Identify which cell holds the provided text, then report its (x, y) central coordinate. 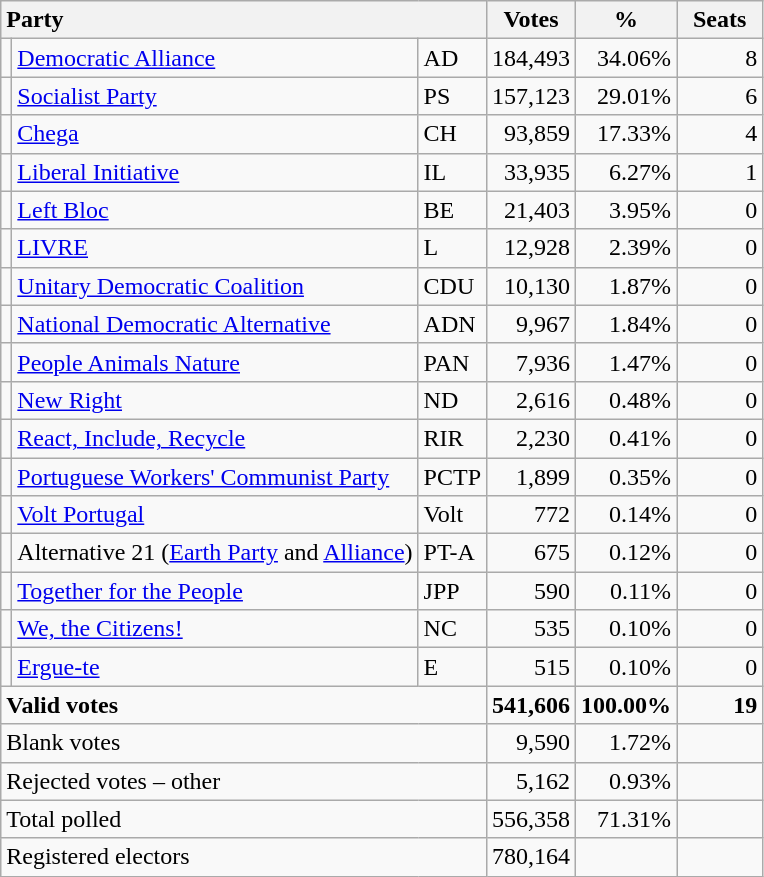
CDU (452, 286)
772 (532, 515)
2.39% (626, 248)
Total polled (244, 819)
1 (720, 172)
National Democratic Alternative (215, 324)
People Animals Nature (215, 362)
17.33% (626, 134)
6.27% (626, 172)
L (452, 248)
New Right (215, 400)
AD (452, 58)
PAN (452, 362)
8 (720, 58)
Chega (215, 134)
JPP (452, 591)
184,493 (532, 58)
1.84% (626, 324)
3.95% (626, 210)
9,590 (532, 743)
Ergue-te (215, 667)
34.06% (626, 58)
21,403 (532, 210)
Votes (532, 20)
0.35% (626, 477)
1.47% (626, 362)
12,928 (532, 248)
Unitary Democratic Coalition (215, 286)
675 (532, 553)
1.87% (626, 286)
PCTP (452, 477)
Blank votes (244, 743)
541,606 (532, 705)
4 (720, 134)
Socialist Party (215, 96)
We, the Citizens! (215, 629)
IL (452, 172)
515 (532, 667)
Rejected votes – other (244, 781)
780,164 (532, 857)
100.00% (626, 705)
9,967 (532, 324)
ADN (452, 324)
1.72% (626, 743)
NC (452, 629)
PS (452, 96)
RIR (452, 438)
ND (452, 400)
E (452, 667)
2,230 (532, 438)
Liberal Initiative (215, 172)
0.48% (626, 400)
Alternative 21 (Earth Party and Alliance) (215, 553)
10,130 (532, 286)
Democratic Alliance (215, 58)
Seats (720, 20)
0.93% (626, 781)
0.11% (626, 591)
0.41% (626, 438)
93,859 (532, 134)
535 (532, 629)
29.01% (626, 96)
1,899 (532, 477)
7,936 (532, 362)
Registered electors (244, 857)
Left Bloc (215, 210)
Together for the People (215, 591)
Volt Portugal (215, 515)
0.14% (626, 515)
0.12% (626, 553)
33,935 (532, 172)
157,123 (532, 96)
Valid votes (244, 705)
6 (720, 96)
CH (452, 134)
2,616 (532, 400)
71.31% (626, 819)
556,358 (532, 819)
PT-A (452, 553)
% (626, 20)
19 (720, 705)
LIVRE (215, 248)
Portuguese Workers' Communist Party (215, 477)
5,162 (532, 781)
BE (452, 210)
590 (532, 591)
Party (244, 20)
Volt (452, 515)
React, Include, Recycle (215, 438)
